Locate the cell with the specified text and output its [x, y] center coordinate. 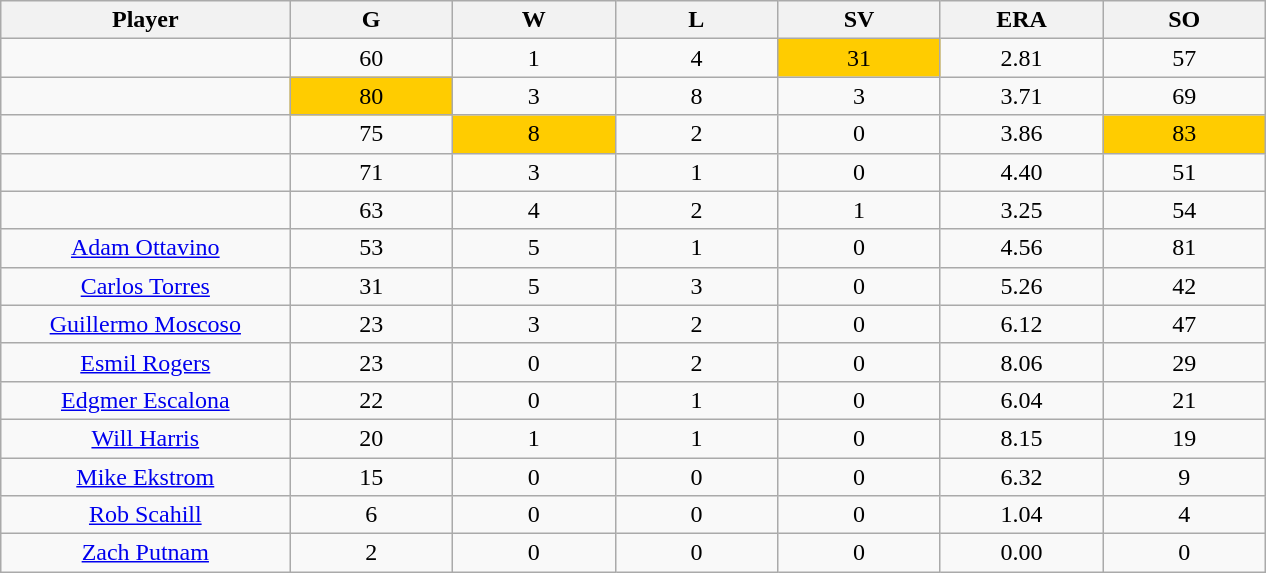
Guillermo Moscoso [146, 324]
54 [1184, 210]
75 [372, 134]
6.32 [1022, 477]
6 [372, 515]
21 [1184, 400]
Carlos Torres [146, 286]
3.71 [1022, 96]
29 [1184, 362]
47 [1184, 324]
0.00 [1022, 553]
9 [1184, 477]
5.26 [1022, 286]
22 [372, 400]
Will Harris [146, 438]
63 [372, 210]
4.40 [1022, 172]
80 [372, 96]
8.15 [1022, 438]
Edgmer Escalona [146, 400]
Mike Ekstrom [146, 477]
3.86 [1022, 134]
ERA [1022, 20]
SV [860, 20]
L [696, 20]
42 [1184, 286]
G [372, 20]
8.06 [1022, 362]
60 [372, 58]
71 [372, 172]
81 [1184, 248]
6.12 [1022, 324]
6.04 [1022, 400]
Zach Putnam [146, 553]
57 [1184, 58]
Player [146, 20]
53 [372, 248]
1.04 [1022, 515]
83 [1184, 134]
3.25 [1022, 210]
SO [1184, 20]
19 [1184, 438]
20 [372, 438]
2.81 [1022, 58]
51 [1184, 172]
69 [1184, 96]
W [534, 20]
Esmil Rogers [146, 362]
15 [372, 477]
4.56 [1022, 248]
Rob Scahill [146, 515]
Adam Ottavino [146, 248]
